Return [X, Y] of the center of cell containing provided text 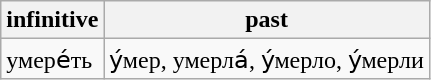
past [266, 20]
у́мер, умерла́, у́мерло, у́мерли [266, 59]
умере́ть [52, 59]
infinitive [52, 20]
